Output the (X, Y) coordinate of the center of the cell containing the given text.  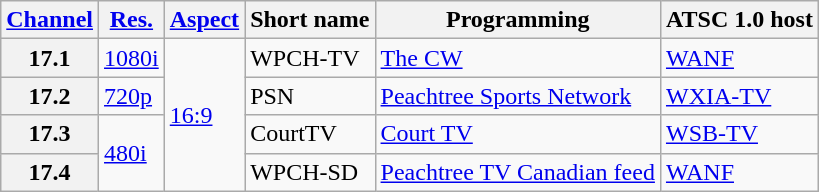
PSN (310, 96)
WPCH-TV (310, 58)
CourtTV (310, 134)
Res. (132, 20)
Peachtree Sports Network (518, 96)
Aspect (204, 20)
17.4 (50, 172)
16:9 (204, 115)
WPCH-SD (310, 172)
Channel (50, 20)
1080i (132, 58)
Short name (310, 20)
ATSC 1.0 host (739, 20)
720p (132, 96)
Peachtree TV Canadian feed (518, 172)
17.1 (50, 58)
WSB-TV (739, 134)
Programming (518, 20)
Court TV (518, 134)
480i (132, 153)
WXIA-TV (739, 96)
17.2 (50, 96)
17.3 (50, 134)
The CW (518, 58)
